Detect which cell encompasses the target text, then output its (x, y) center coordinate. 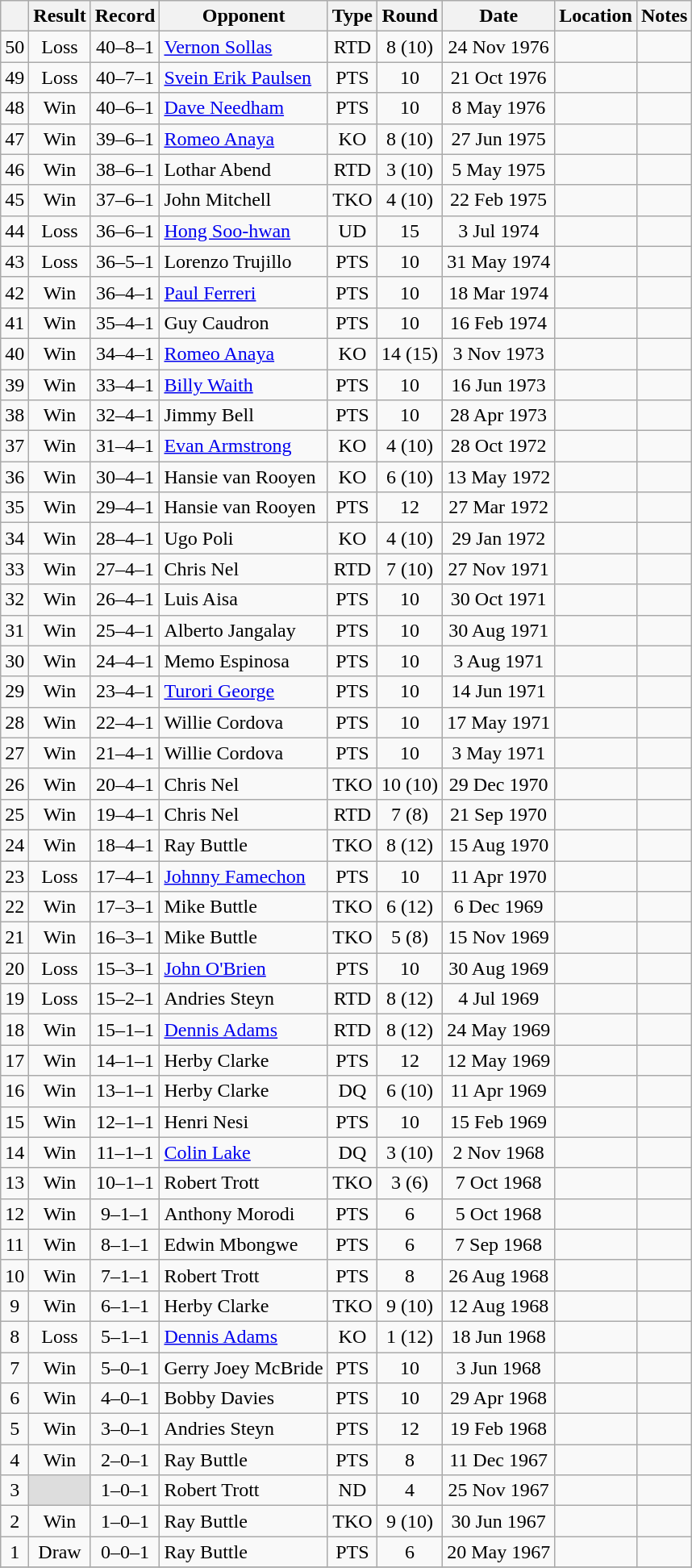
37–6–1 (125, 200)
17–4–1 (125, 876)
Evan Armstrong (244, 446)
36–5–1 (125, 261)
32 (15, 600)
25–4–1 (125, 630)
Hong Soo-hwan (244, 231)
3 Jul 1974 (498, 231)
10–1–1 (125, 1183)
36 (15, 477)
7 (8) (410, 814)
Lorenzo Trujillo (244, 261)
20 (15, 968)
Luis Aisa (244, 600)
UD (352, 231)
Colin Lake (244, 1152)
John O'Brien (244, 968)
2–0–1 (125, 1460)
5–0–1 (125, 1368)
17–3–1 (125, 907)
36–6–1 (125, 231)
25 (15, 814)
6–1–1 (125, 1306)
Round (410, 16)
26–4–1 (125, 600)
Dave Needham (244, 108)
26 (15, 784)
18 Jun 1968 (498, 1336)
8 May 1976 (498, 108)
18–4–1 (125, 845)
30–4–1 (125, 477)
2 (15, 1521)
37 (15, 446)
31 May 1974 (498, 261)
21 (15, 938)
23 (15, 876)
49 (15, 77)
30 Aug 1971 (498, 630)
7 (10) (410, 569)
Alberto Jangalay (244, 630)
28 Oct 1972 (498, 446)
21 Oct 1976 (498, 77)
15–3–1 (125, 968)
16 (15, 1091)
Type (352, 16)
Date (498, 16)
33 (15, 569)
28 (15, 722)
39 (15, 385)
20–4–1 (125, 784)
19 Feb 1968 (498, 1429)
29 (15, 692)
9–1–1 (125, 1214)
47 (15, 139)
3 Aug 1971 (498, 661)
Paul Ferreri (244, 292)
24–4–1 (125, 661)
29–4–1 (125, 508)
5 May 1975 (498, 169)
14 (15, 1152)
34 (15, 538)
19 (15, 999)
36–4–1 (125, 292)
38–6–1 (125, 169)
ND (352, 1491)
35–4–1 (125, 323)
11–1–1 (125, 1152)
5 (8) (410, 938)
48 (15, 108)
Johnny Famechon (244, 876)
9 (15, 1306)
Notes (664, 16)
4–0–1 (125, 1399)
22 (15, 907)
14 (15) (410, 353)
7 Oct 1968 (498, 1183)
4 Jul 1969 (498, 999)
Gerry Joey McBride (244, 1368)
19–4–1 (125, 814)
40–8–1 (125, 47)
8–1–1 (125, 1244)
28–4–1 (125, 538)
15 Nov 1969 (498, 938)
Record (125, 16)
40–6–1 (125, 108)
12–1–1 (125, 1122)
29 Jan 1972 (498, 538)
40 (15, 353)
3–0–1 (125, 1429)
11 (15, 1244)
18 (15, 1030)
Bobby Davies (244, 1399)
23–4–1 (125, 692)
11 Apr 1969 (498, 1091)
27 (15, 753)
Edwin Mbongwe (244, 1244)
30 (15, 661)
40–7–1 (125, 77)
3 Jun 1968 (498, 1368)
15–1–1 (125, 1030)
1 (15, 1552)
Anthony Morodi (244, 1214)
Draw (60, 1552)
34–4–1 (125, 353)
11 Apr 1970 (498, 876)
24 Nov 1976 (498, 47)
Memo Espinosa (244, 661)
25 Nov 1967 (498, 1491)
27 Jun 1975 (498, 139)
50 (15, 47)
1 (12) (410, 1336)
22–4–1 (125, 722)
22 Feb 1975 (498, 200)
Guy Caudron (244, 323)
16 Feb 1974 (498, 323)
Billy Waith (244, 385)
44 (15, 231)
13–1–1 (125, 1091)
5 Oct 1968 (498, 1214)
15 Feb 1969 (498, 1122)
20 May 1967 (498, 1552)
Henri Nesi (244, 1122)
3 Nov 1973 (498, 353)
13 May 1972 (498, 477)
7–1–1 (125, 1275)
3 (6) (410, 1183)
42 (15, 292)
Location (596, 16)
6 (12) (410, 907)
24 (15, 845)
21–4–1 (125, 753)
5–1–1 (125, 1336)
30 Oct 1971 (498, 600)
John Mitchell (244, 200)
Vernon Sollas (244, 47)
28 Apr 1973 (498, 416)
Opponent (244, 16)
Lothar Abend (244, 169)
Turori George (244, 692)
24 May 1969 (498, 1030)
38 (15, 416)
14 Jun 1971 (498, 692)
Result (60, 16)
45 (15, 200)
6 Dec 1969 (498, 907)
7 Sep 1968 (498, 1244)
17 (15, 1060)
21 Sep 1970 (498, 814)
17 May 1971 (498, 722)
13 (15, 1183)
12 Aug 1968 (498, 1306)
5 (15, 1429)
29 Dec 1970 (498, 784)
12 May 1969 (498, 1060)
32–4–1 (125, 416)
7 (15, 1368)
29 Apr 1968 (498, 1399)
2 Nov 1968 (498, 1152)
46 (15, 169)
15 Aug 1970 (498, 845)
26 Aug 1968 (498, 1275)
Jimmy Bell (244, 416)
31 (15, 630)
3 May 1971 (498, 753)
35 (15, 508)
27 Nov 1971 (498, 569)
16–3–1 (125, 938)
11 Dec 1967 (498, 1460)
15–2–1 (125, 999)
31–4–1 (125, 446)
30 Jun 1967 (498, 1521)
Svein Erik Paulsen (244, 77)
27–4–1 (125, 569)
3 (15, 1491)
41 (15, 323)
27 Mar 1972 (498, 508)
0–0–1 (125, 1552)
16 Jun 1973 (498, 385)
14–1–1 (125, 1060)
33–4–1 (125, 385)
39–6–1 (125, 139)
10 (10) (410, 784)
18 Mar 1974 (498, 292)
30 Aug 1969 (498, 968)
Ugo Poli (244, 538)
43 (15, 261)
